From the cell containing the given text, extract its center point as [x, y] coordinate. 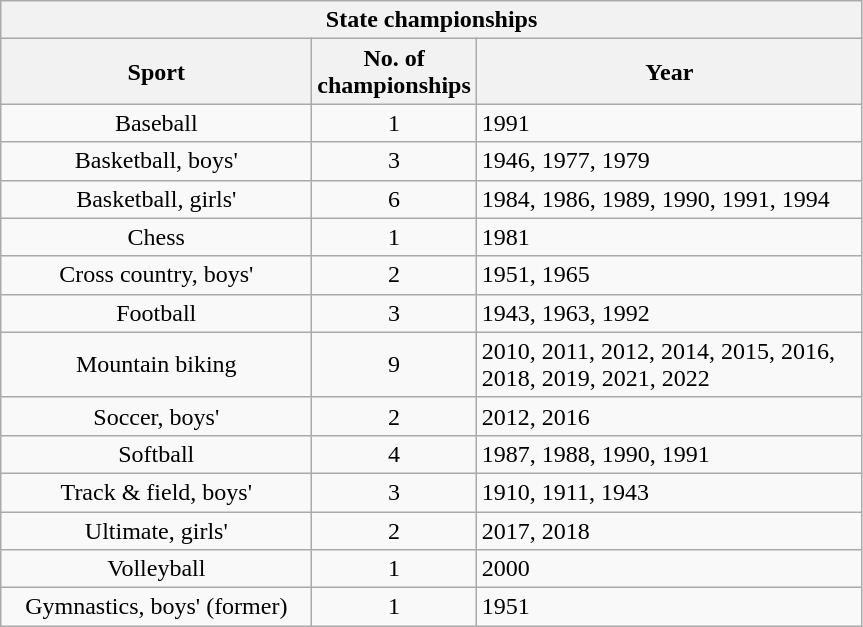
1946, 1977, 1979 [669, 161]
Chess [156, 237]
Soccer, boys' [156, 416]
9 [394, 364]
Basketball, boys' [156, 161]
1910, 1911, 1943 [669, 492]
2017, 2018 [669, 531]
Softball [156, 454]
Basketball, girls' [156, 199]
1987, 1988, 1990, 1991 [669, 454]
6 [394, 199]
State championships [432, 20]
Volleyball [156, 569]
Football [156, 313]
Year [669, 72]
1984, 1986, 1989, 1990, 1991, 1994 [669, 199]
1991 [669, 123]
Sport [156, 72]
Baseball [156, 123]
2000 [669, 569]
Track & field, boys' [156, 492]
Cross country, boys' [156, 275]
No. of championships [394, 72]
1951 [669, 607]
1981 [669, 237]
2012, 2016 [669, 416]
2010, 2011, 2012, 2014, 2015, 2016, 2018, 2019, 2021, 2022 [669, 364]
Ultimate, girls' [156, 531]
1951, 1965 [669, 275]
Mountain biking [156, 364]
1943, 1963, 1992 [669, 313]
4 [394, 454]
Gymnastics, boys' (former) [156, 607]
